Locate the cell with the specified text and output its (x, y) center coordinate. 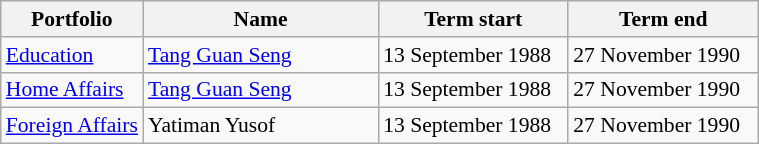
Education (72, 55)
Name (260, 19)
Home Affairs (72, 90)
Term start (473, 19)
Foreign Affairs (72, 126)
Portfolio (72, 19)
Term end (663, 19)
Yatiman Yusof (260, 126)
